Search for the cell housing the specified text and yield its [X, Y] center coordinate. 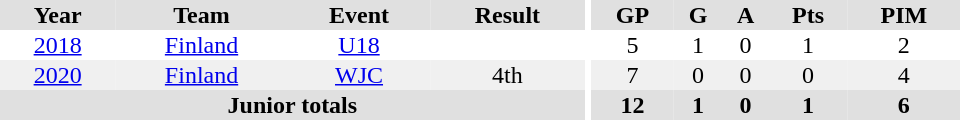
Event [359, 15]
2 [904, 45]
Year [58, 15]
2018 [58, 45]
A [746, 15]
U18 [359, 45]
6 [904, 105]
Team [202, 15]
WJC [359, 75]
4th [507, 75]
12 [632, 105]
5 [632, 45]
G [698, 15]
Junior totals [292, 105]
Result [507, 15]
4 [904, 75]
2020 [58, 75]
7 [632, 75]
Pts [808, 15]
PIM [904, 15]
GP [632, 15]
